Scan for the cell matching the given text and deliver its (X, Y) coordinate at center. 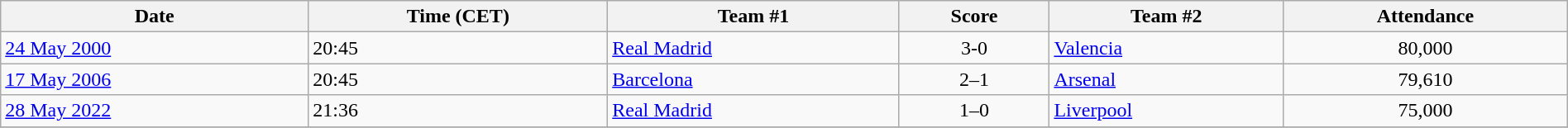
24 May 2000 (155, 48)
Time (CET) (458, 17)
3-0 (974, 48)
Date (155, 17)
2–1 (974, 79)
17 May 2006 (155, 79)
Valencia (1166, 48)
Liverpool (1166, 111)
1–0 (974, 111)
75,000 (1426, 111)
Team #1 (753, 17)
28 May 2022 (155, 111)
Barcelona (753, 79)
21:36 (458, 111)
79,610 (1426, 79)
Arsenal (1166, 79)
Score (974, 17)
80,000 (1426, 48)
Attendance (1426, 17)
Team #2 (1166, 17)
